Determine the [x, y] coordinate at the center of the cell enclosing the given text.  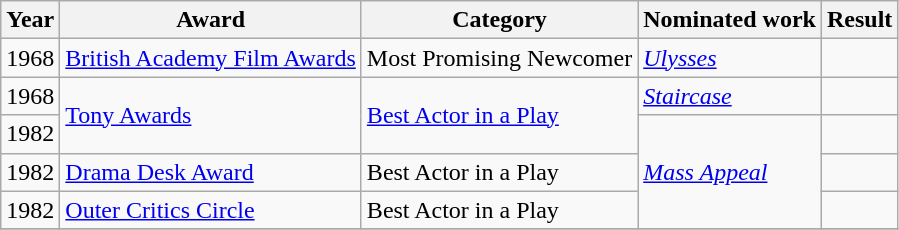
Category [499, 20]
Outer Critics Circle [211, 210]
Nominated work [730, 20]
Ulysses [730, 58]
Mass Appeal [730, 172]
Year [30, 20]
Result [859, 20]
Award [211, 20]
Tony Awards [211, 115]
British Academy Film Awards [211, 58]
Drama Desk Award [211, 172]
Most Promising Newcomer [499, 58]
Staircase [730, 96]
